Capture the cell that displays the provided text and extract its [X, Y] central coordinate. 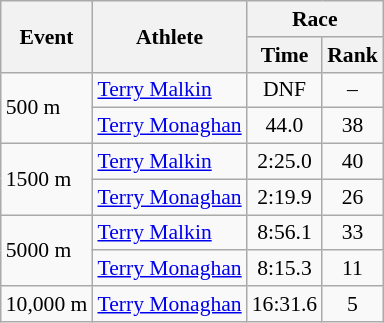
8:15.3 [284, 269]
1500 m [47, 180]
2:25.0 [284, 162]
10,000 m [47, 304]
26 [352, 197]
Event [47, 36]
Athlete [169, 36]
500 m [47, 108]
– [352, 90]
40 [352, 162]
Rank [352, 55]
16:31.6 [284, 304]
Race [315, 19]
8:56.1 [284, 233]
Time [284, 55]
38 [352, 126]
33 [352, 233]
DNF [284, 90]
5 [352, 304]
11 [352, 269]
44.0 [284, 126]
5000 m [47, 250]
2:19.9 [284, 197]
